From the cell containing the given text, extract its center point as (X, Y) coordinate. 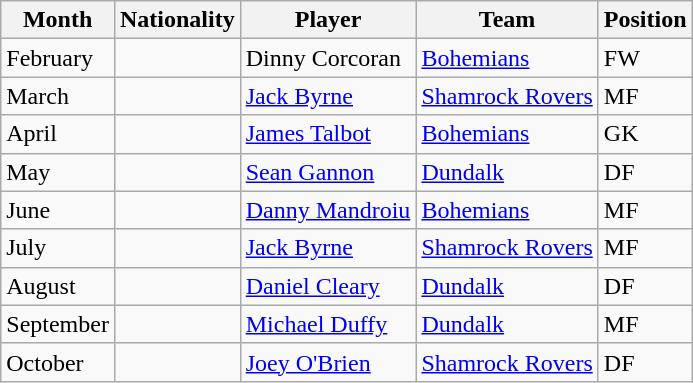
Player (328, 20)
Danny Mandroiu (328, 210)
July (58, 248)
April (58, 134)
Dinny Corcoran (328, 58)
May (58, 172)
GK (645, 134)
Team (507, 20)
February (58, 58)
Sean Gannon (328, 172)
FW (645, 58)
Position (645, 20)
August (58, 286)
Month (58, 20)
Joey O'Brien (328, 362)
Michael Duffy (328, 324)
October (58, 362)
March (58, 96)
June (58, 210)
James Talbot (328, 134)
Daniel Cleary (328, 286)
September (58, 324)
Nationality (177, 20)
